Identify which cell holds the provided text, then report its (x, y) central coordinate. 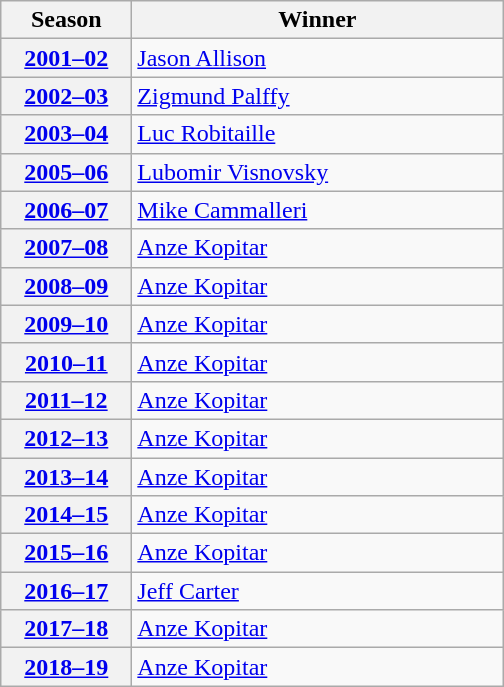
2014–15 (66, 515)
2011–12 (66, 400)
Season (66, 20)
Winner (318, 20)
2018–19 (66, 667)
2009–10 (66, 324)
2012–13 (66, 438)
Jason Allison (318, 58)
2010–11 (66, 362)
2001–02 (66, 58)
Mike Cammalleri (318, 210)
2017–18 (66, 629)
Lubomir Visnovsky (318, 172)
2006–07 (66, 210)
2005–06 (66, 172)
Luc Robitaille (318, 134)
2016–17 (66, 591)
2008–09 (66, 286)
2013–14 (66, 477)
2003–04 (66, 134)
Zigmund Palffy (318, 96)
2007–08 (66, 248)
2015–16 (66, 553)
Jeff Carter (318, 591)
2002–03 (66, 96)
